Locate the cell with the specified text and output its [x, y] center coordinate. 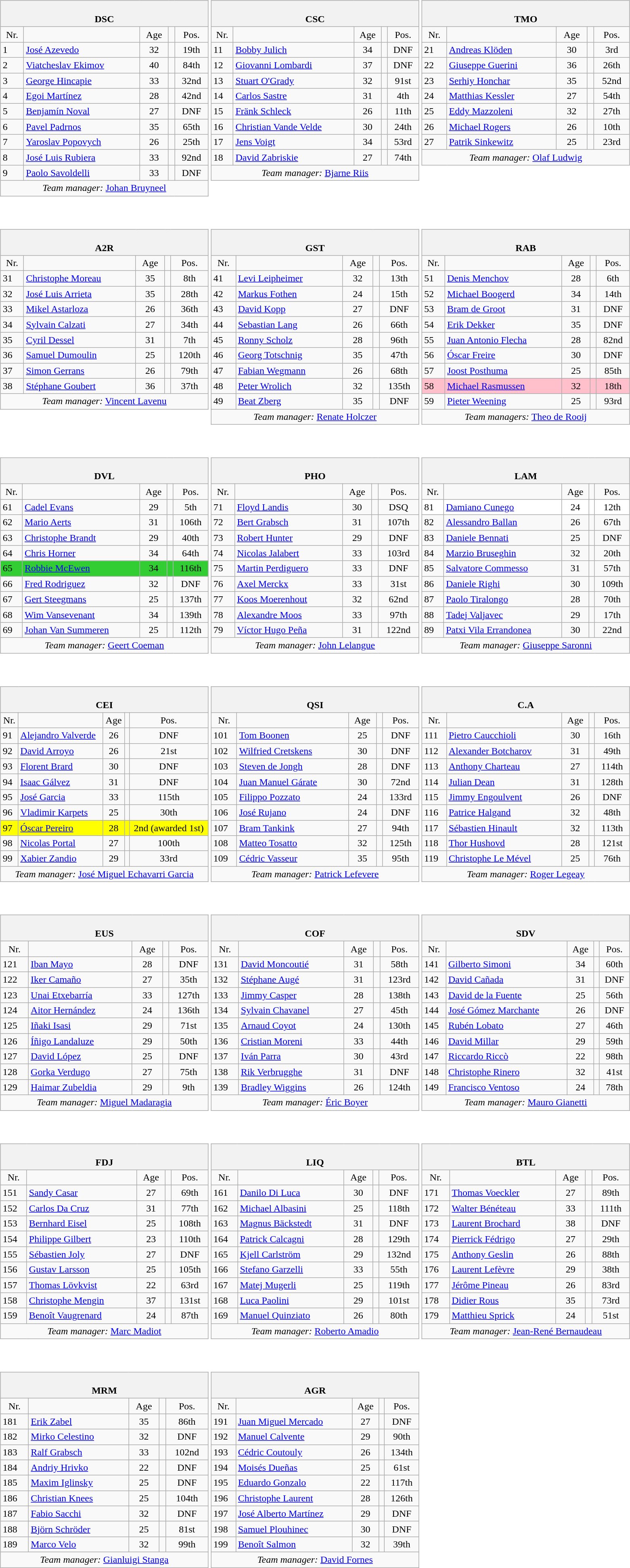
9 [12, 173]
138 [225, 1072]
16 [222, 127]
73 [223, 538]
133rd [400, 797]
136 [225, 1041]
185 [15, 1483]
Koos Moerenhout [289, 599]
Stéphane Augé [291, 979]
Marzio Bruseghin [502, 553]
Beat Zberg [289, 401]
125th [400, 843]
Paolo Savoldelli [82, 173]
40 [154, 65]
Damiano Cunego [502, 507]
Team manager: Miguel Madaragia [104, 1103]
129th [399, 1239]
5 [12, 111]
Iván Parra [291, 1057]
169 [224, 1316]
Martin Perdiguero [289, 568]
75 [223, 568]
178 [435, 1300]
80th [399, 1316]
Pieter Weening [503, 401]
Alexander Botcharov [504, 751]
118 [434, 843]
105th [190, 1270]
131 [225, 964]
Stéphane Goubert [80, 386]
191 [224, 1421]
PHO [315, 471]
110th [190, 1239]
30th [169, 812]
Rik Verbrugghe [291, 1072]
84 [433, 553]
Cyril Dessel [80, 340]
Christophe Moreau [80, 279]
Bert Grabsch [289, 522]
97 [9, 828]
79 [223, 630]
83 [433, 538]
GST [315, 242]
Filippo Pozzato [293, 797]
2nd (awarded 1st) [169, 828]
Team manager: Mauro Gianetti [525, 1103]
6th [613, 279]
136th [189, 1010]
9th [189, 1087]
Team manager: Patrick Lefevere [315, 874]
62 [11, 522]
107th [399, 522]
Alexandre Moos [289, 614]
41 [224, 279]
Eduardo Gonzalo [294, 1483]
54 [433, 325]
56th [614, 995]
51 [433, 279]
Sandy Casar [82, 1193]
Christophe Laurent [294, 1498]
45 [224, 340]
Serhiy Honchar [501, 80]
Team manager: Johan Bruyneel [104, 188]
Gorka Verdugo [81, 1072]
113 [434, 766]
92nd [191, 157]
46 [224, 355]
103 [224, 766]
83rd [611, 1285]
Ralf Grabsch [79, 1452]
Giovanni Lombardi [294, 65]
155 [14, 1254]
Erik Zabel [79, 1421]
Fabio Sacchi [79, 1513]
Aitor Hernández [81, 1010]
64th [190, 553]
Steven de Jongh [293, 766]
21 [434, 50]
Anthony Charteau [504, 766]
149 [434, 1087]
90th [402, 1437]
Anthony Geslin [503, 1254]
Juan Miguel Mercado [294, 1421]
Christian Knees [79, 1498]
Iban Mayo [81, 964]
45th [400, 1010]
Patrick Calcagni [291, 1239]
168 [224, 1300]
186 [15, 1498]
135 [225, 1026]
DVL [104, 471]
Team manager: Geert Coeman [104, 645]
DSQ [399, 507]
103rd [399, 553]
165 [224, 1254]
128 [15, 1072]
192 [224, 1437]
Eddy Mazzoleni [501, 111]
George Hincapie [82, 80]
115 [434, 797]
Íñigo Landaluze [81, 1041]
Haimar Zubeldia [81, 1087]
Christophe Mengin [82, 1300]
154 [14, 1239]
121st [612, 843]
Walter Bénéteau [503, 1208]
Alessandro Ballan [502, 522]
181 [15, 1421]
31st [399, 584]
20th [612, 553]
Matthieu Sprick [503, 1316]
28th [189, 294]
101st [399, 1300]
Stuart O'Grady [294, 80]
Andriy Hrivko [79, 1467]
98 [9, 843]
Johan Van Summeren [82, 630]
Christophe Brandt [82, 538]
Stefano Garzelli [291, 1270]
94th [400, 828]
199 [224, 1544]
115th [169, 797]
Iker Camaño [81, 979]
Björn Schröder [79, 1529]
106 [224, 812]
78 [223, 614]
188 [15, 1529]
Xabier Zandio [61, 859]
122 [15, 979]
14th [613, 294]
175 [435, 1254]
84th [191, 65]
Tom Boonen [293, 736]
35th [189, 979]
David Zabriskie [294, 157]
Óscar Freire [503, 355]
173 [435, 1224]
Nicolas Portal [61, 843]
David López [81, 1057]
QSI [315, 699]
Mirko Celestino [79, 1437]
82 [433, 522]
102nd [187, 1452]
Erik Dekker [503, 325]
117 [434, 828]
MRM [104, 1386]
54th [612, 96]
87 [433, 599]
Team manager: Éric Boyer [315, 1103]
14 [222, 96]
111th [611, 1208]
8th [189, 279]
89th [611, 1193]
112 [434, 751]
5th [190, 507]
Daniele Righi [502, 584]
Team manager: Bjarne Riis [315, 173]
139th [190, 614]
Michael Boogerd [503, 294]
53rd [403, 142]
119 [434, 859]
Team manager: Giuseppe Saronni [525, 645]
15 [222, 111]
137th [190, 599]
153 [14, 1224]
Matej Mugerli [291, 1285]
91 [9, 736]
Julian Dean [504, 782]
Carlos Da Cruz [82, 1208]
86th [187, 1421]
73rd [611, 1300]
151 [14, 1193]
128th [612, 782]
187 [15, 1513]
49th [612, 751]
129 [15, 1087]
64 [11, 553]
José Luis Arrieta [80, 294]
58 [433, 386]
Samuel Plouhinec [294, 1529]
BTL [525, 1156]
134th [402, 1452]
Patrik Sinkewitz [501, 142]
58th [400, 964]
102 [224, 751]
15th [400, 294]
76th [612, 859]
EUS [104, 928]
Didier Rous [503, 1300]
Thomas Lövkvist [82, 1285]
42 [224, 294]
Michael Rasmussen [503, 386]
Paolo Tiralongo [502, 599]
Daniele Bennati [502, 538]
16th [612, 736]
Fränk Schleck [294, 111]
27th [612, 111]
36th [189, 309]
67th [612, 522]
12 [222, 65]
Vladimir Karpets [61, 812]
Laurent Lefèvre [503, 1270]
Wim Vansevenant [82, 614]
62nd [399, 599]
A2R [104, 242]
DSC [104, 14]
Egoi Martínez [82, 96]
93rd [613, 401]
Florent Brard [61, 766]
Team manager: Renate Holczer [315, 417]
132nd [399, 1254]
47th [400, 355]
Marco Velo [79, 1544]
Bobby Julich [294, 50]
33rd [169, 859]
71st [189, 1026]
75th [189, 1072]
34th [189, 325]
Bernhard Eisel [82, 1224]
88 [433, 614]
Víctor Hugo Peña [289, 630]
José Luis Rubiera [82, 157]
105 [224, 797]
13 [222, 80]
116th [190, 568]
91st [403, 80]
111 [434, 736]
88th [611, 1254]
Team manager: Marc Madiot [104, 1331]
José Garcia [61, 797]
107 [224, 828]
Sebastian Lang [289, 325]
122nd [399, 630]
143 [434, 995]
SDV [525, 928]
164 [224, 1239]
Cédric Coutouly [294, 1452]
135th [400, 386]
61 [11, 507]
José Rujano [293, 812]
166 [224, 1270]
52 [433, 294]
4th [403, 96]
17 [222, 142]
Riccardo Riccò [507, 1057]
Team manager: Roger Legeay [525, 874]
42nd [191, 96]
78th [614, 1087]
82nd [613, 340]
Salvatore Commesso [502, 568]
Robbie McEwen [82, 568]
Fabian Wegmann [289, 371]
194 [224, 1467]
17th [612, 614]
59th [614, 1041]
Peter Wrolich [289, 386]
Andreas Klöden [501, 50]
25th [191, 142]
177 [435, 1285]
57 [433, 371]
95th [400, 859]
Luca Paolini [291, 1300]
48th [612, 812]
76 [223, 584]
Levi Leipheimer [289, 279]
63 [11, 538]
Benoît Salmon [294, 1544]
167 [224, 1285]
CEI [104, 699]
104th [187, 1498]
156 [14, 1270]
8 [12, 157]
Francisco Ventoso [507, 1087]
Team manager: Olaf Ludwig [525, 157]
Christophe Le Mével [504, 859]
24th [403, 127]
Tadej Valjavec [502, 614]
4 [12, 96]
Bram de Groot [503, 309]
Sébastien Hinault [504, 828]
Danilo Di Luca [291, 1193]
Georg Totschnig [289, 355]
157 [14, 1285]
José Alberto Martínez [294, 1513]
10th [612, 127]
109th [612, 584]
Team manager: David Fornes [315, 1560]
77th [190, 1208]
74 [223, 553]
163 [224, 1224]
Team manager: José Miguel Echavarri Garcia [104, 874]
124th [400, 1087]
Pierrick Fédrigo [503, 1239]
68 [11, 614]
Iñaki Isasi [81, 1026]
Christophe Rinero [507, 1072]
Giuseppe Guerini [501, 65]
Patrice Halgand [504, 812]
100th [169, 843]
David de la Fuente [507, 995]
171 [435, 1193]
96th [400, 340]
123 [15, 995]
Team manager: John Lelangue [315, 645]
95 [9, 797]
126 [15, 1041]
23rd [612, 142]
Chris Horner [82, 553]
7 [12, 142]
Team managers: Theo de Rooij [525, 417]
174 [435, 1239]
2 [12, 65]
108 [224, 843]
71 [223, 507]
92 [9, 751]
85th [613, 371]
134 [225, 1010]
Isaac Gálvez [61, 782]
RAB [525, 242]
189 [15, 1544]
131st [190, 1300]
Maxim Iglinsky [79, 1483]
Gert Steegmans [82, 599]
Magnus Bäckstedt [291, 1224]
182 [15, 1437]
44th [400, 1041]
Sébastien Joly [82, 1254]
Unai Etxebarría [81, 995]
Rubén Lobato [507, 1026]
159 [14, 1316]
139 [225, 1087]
137 [225, 1057]
Laurent Brochard [503, 1224]
32nd [191, 80]
11th [403, 111]
Carlos Sastre [294, 96]
Mario Aerts [82, 522]
67 [11, 599]
19th [191, 50]
120th [189, 355]
162 [224, 1208]
1 [12, 50]
Thomas Voeckler [503, 1193]
69 [11, 630]
David Moncoutié [291, 964]
184 [15, 1467]
David Cañada [507, 979]
Cadel Evans [82, 507]
38th [611, 1270]
108th [190, 1224]
106th [190, 522]
39th [402, 1544]
Sylvain Chavanel [291, 1010]
125 [15, 1026]
Yaroslav Popovych [82, 142]
145 [434, 1026]
Alejandro Valverde [61, 736]
119th [399, 1285]
Manuel Quinziato [291, 1316]
104 [224, 782]
52nd [612, 80]
21st [169, 751]
44 [224, 325]
Floyd Landis [289, 507]
David Arroyo [61, 751]
COF [315, 928]
18th [613, 386]
Philippe Gilbert [82, 1239]
Michael Rogers [501, 127]
Jérôme Pineau [503, 1285]
Óscar Pereiro [61, 828]
David Kopp [289, 309]
87th [190, 1316]
86 [433, 584]
56 [433, 355]
Bradley Wiggins [291, 1087]
Kjell Carlström [291, 1254]
49 [224, 401]
89 [433, 630]
116 [434, 812]
69th [190, 1193]
123rd [400, 979]
Ronny Scholz [289, 340]
60th [614, 964]
18 [222, 157]
3 [12, 80]
94 [9, 782]
70th [612, 599]
112th [190, 630]
66th [400, 325]
148 [434, 1072]
TMO [525, 14]
41st [614, 1072]
Juan Manuel Gárate [293, 782]
3rd [612, 50]
Jimmy Engoulvent [504, 797]
Moisés Dueñas [294, 1467]
Michael Albasini [291, 1208]
161 [224, 1193]
74th [403, 157]
127th [189, 995]
98th [614, 1057]
Markus Fothen [289, 294]
77 [223, 599]
179 [435, 1316]
176 [435, 1270]
Joost Posthuma [503, 371]
127 [15, 1057]
68th [400, 371]
Matteo Tosatto [293, 843]
117th [402, 1483]
72nd [400, 782]
Nicolas Jalabert [289, 553]
197 [224, 1513]
195 [224, 1483]
65 [11, 568]
79th [189, 371]
Samuel Dumoulin [80, 355]
50th [189, 1041]
99th [187, 1544]
138th [400, 995]
141 [434, 964]
Gilberto Simoni [507, 964]
81 [433, 507]
LIQ [315, 1156]
Axel Merckx [289, 584]
133 [225, 995]
146 [434, 1041]
29th [611, 1239]
55th [399, 1270]
Team manager: Roberto Amadio [315, 1331]
Jens Voigt [294, 142]
114th [612, 766]
Arnaud Coyot [291, 1026]
172 [435, 1208]
53 [433, 309]
72 [223, 522]
12th [612, 507]
AGR [315, 1386]
13th [400, 279]
124 [15, 1010]
57th [612, 568]
152 [14, 1208]
51st [611, 1316]
Viatcheslav Ekimov [82, 65]
147 [434, 1057]
11 [222, 50]
196 [224, 1498]
22nd [612, 630]
Wilfried Cretskens [293, 751]
144 [434, 1010]
118th [399, 1208]
LAM [525, 471]
Bram Tankink [293, 828]
142 [434, 979]
Patxi Vila Errandonea [502, 630]
96 [9, 812]
Team manager: Jean-René Bernaudeau [525, 1331]
113th [612, 828]
48 [224, 386]
158 [14, 1300]
193 [224, 1452]
6 [12, 127]
121 [15, 964]
Juan Antonio Flecha [503, 340]
Mikel Astarloza [80, 309]
183 [15, 1452]
Benjamín Noval [82, 111]
40th [190, 538]
93 [9, 766]
126th [402, 1498]
Benoît Vaugrenard [82, 1316]
132 [225, 979]
47 [224, 371]
65th [191, 127]
7th [189, 340]
David Millar [507, 1041]
Manuel Calvente [294, 1437]
59 [433, 401]
Jimmy Casper [291, 995]
61st [402, 1467]
26th [612, 65]
Cristian Moreni [291, 1041]
37th [189, 386]
FDJ [104, 1156]
José Azevedo [82, 50]
66 [11, 584]
José Gómez Marchante [507, 1010]
63rd [190, 1285]
99 [9, 859]
114 [434, 782]
85 [433, 568]
109 [224, 859]
43rd [400, 1057]
46th [614, 1026]
97th [399, 614]
Pietro Caucchioli [504, 736]
Christian Vande Velde [294, 127]
Simon Gerrans [80, 371]
Cédric Vasseur [293, 859]
Gustav Larsson [82, 1270]
Robert Hunter [289, 538]
Team manager: Vincent Lavenu [104, 401]
81st [187, 1529]
Denis Menchov [503, 279]
C.A [525, 699]
43 [224, 309]
Sylvain Calzati [80, 325]
Matthias Kessler [501, 96]
198 [224, 1529]
55 [433, 340]
101 [224, 736]
130th [400, 1026]
Fred Rodriguez [82, 584]
Thor Hushovd [504, 843]
Team manager: Gianluigi Stanga [104, 1560]
Pavel Padrnos [82, 127]
CSC [315, 14]
